Locate the cell with the specified text and output its [X, Y] center coordinate. 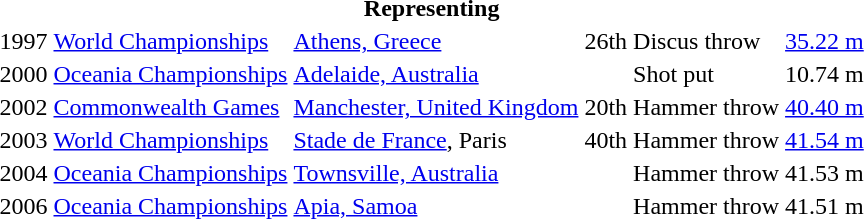
Manchester, United Kingdom [436, 107]
Shot put [706, 74]
Stade de France, Paris [436, 140]
20th [606, 107]
26th [606, 41]
Discus throw [706, 41]
40th [606, 140]
Adelaide, Australia [436, 74]
Townsville, Australia [436, 173]
Athens, Greece [436, 41]
Commonwealth Games [170, 107]
